Determine the (x, y) coordinate at the center of the cell enclosing the given text.  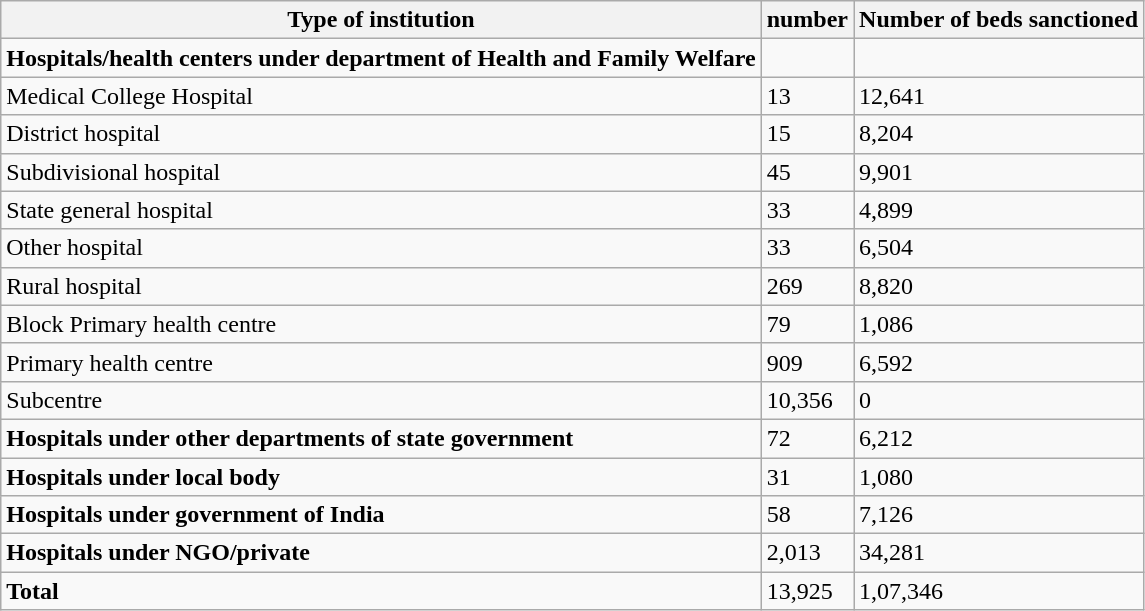
12,641 (999, 96)
9,901 (999, 172)
58 (807, 515)
13 (807, 96)
Rural hospital (381, 286)
269 (807, 286)
6,592 (999, 362)
Hospitals under NGO/private (381, 553)
10,356 (807, 400)
1,086 (999, 324)
72 (807, 438)
34,281 (999, 553)
Other hospital (381, 248)
Number of beds sanctioned (999, 20)
Block Primary health centre (381, 324)
45 (807, 172)
2,013 (807, 553)
Type of institution (381, 20)
4,899 (999, 210)
Hospitals/health centers under department of Health and Family Welfare (381, 58)
number (807, 20)
6,504 (999, 248)
7,126 (999, 515)
31 (807, 477)
Hospitals under government of India (381, 515)
0 (999, 400)
District hospital (381, 134)
79 (807, 324)
15 (807, 134)
8,204 (999, 134)
13,925 (807, 591)
1,07,346 (999, 591)
Medical College Hospital (381, 96)
909 (807, 362)
6,212 (999, 438)
1,080 (999, 477)
State general hospital (381, 210)
Subcentre (381, 400)
Primary health centre (381, 362)
Hospitals under other departments of state government (381, 438)
Hospitals under local body (381, 477)
8,820 (999, 286)
Total (381, 591)
Subdivisional hospital (381, 172)
